From the cell containing the given text, extract its center point as [x, y] coordinate. 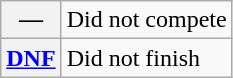
DNF [31, 58]
Did not finish [146, 58]
— [31, 20]
Did not compete [146, 20]
